Extract the (X, Y) coordinate from the center of the cell holding the provided text.  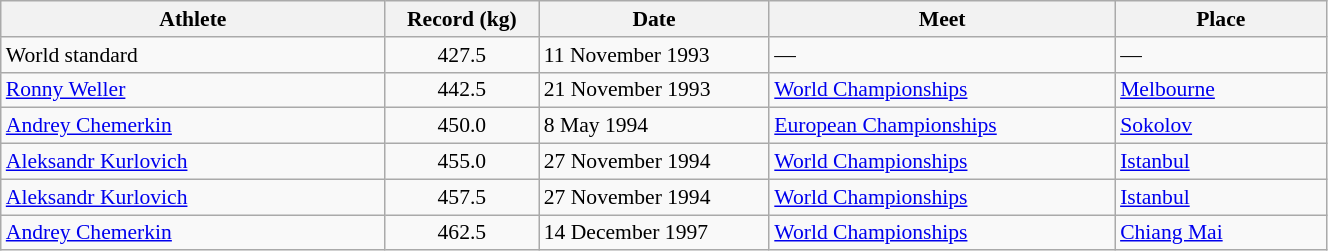
Date (654, 19)
Melbourne (1220, 90)
Athlete (193, 19)
11 November 1993 (654, 55)
442.5 (462, 90)
21 November 1993 (654, 90)
Meet (942, 19)
462.5 (462, 233)
Sokolov (1220, 126)
427.5 (462, 55)
Chiang Mai (1220, 233)
Place (1220, 19)
455.0 (462, 162)
450.0 (462, 126)
World standard (193, 55)
Record (kg) (462, 19)
14 December 1997 (654, 233)
Ronny Weller (193, 90)
457.5 (462, 197)
8 May 1994 (654, 126)
European Championships (942, 126)
